Return the [X, Y] coordinate for the center point of the cell that contains the specified text.  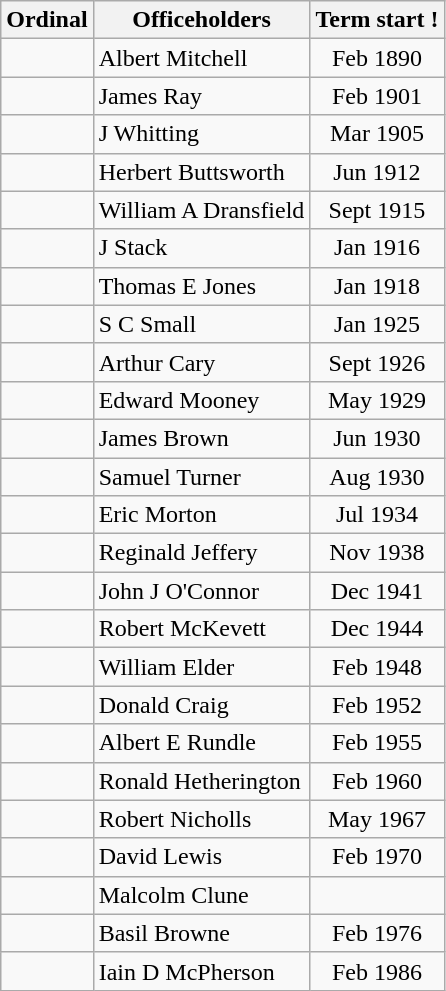
David Lewis [202, 857]
Nov 1938 [377, 553]
Herbert Buttsworth [202, 172]
Term start ! [377, 20]
Albert E Rundle [202, 743]
Iain D McPherson [202, 971]
Dec 1941 [377, 591]
Dec 1944 [377, 629]
Thomas E Jones [202, 286]
Jan 1918 [377, 286]
Donald Craig [202, 705]
Basil Browne [202, 933]
Feb 1960 [377, 781]
Feb 1976 [377, 933]
Feb 1901 [377, 96]
William Elder [202, 667]
Feb 1986 [377, 971]
Sept 1926 [377, 362]
Samuel Turner [202, 477]
William A Dransfield [202, 210]
Robert McKevett [202, 629]
Albert Mitchell [202, 58]
Jul 1934 [377, 515]
Reginald Jeffery [202, 553]
Jan 1916 [377, 248]
May 1929 [377, 400]
Feb 1948 [377, 667]
Eric Morton [202, 515]
James Ray [202, 96]
S C Small [202, 324]
Officeholders [202, 20]
J Stack [202, 248]
Arthur Cary [202, 362]
Jun 1912 [377, 172]
Robert Nicholls [202, 819]
J Whitting [202, 134]
Feb 1952 [377, 705]
Feb 1955 [377, 743]
John J O'Connor [202, 591]
James Brown [202, 438]
Sept 1915 [377, 210]
Jan 1925 [377, 324]
Edward Mooney [202, 400]
Ordinal [47, 20]
May 1967 [377, 819]
Jun 1930 [377, 438]
Feb 1890 [377, 58]
Malcolm Clune [202, 895]
Aug 1930 [377, 477]
Feb 1970 [377, 857]
Mar 1905 [377, 134]
Ronald Hetherington [202, 781]
